Return [X, Y] of the center of cell containing provided text 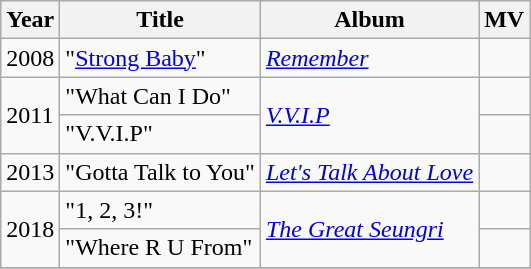
V.V.I.P [369, 115]
"Gotta Talk to You" [160, 172]
2013 [30, 172]
2011 [30, 115]
Title [160, 20]
"1, 2, 3!" [160, 210]
2008 [30, 58]
Let's Talk About Love [369, 172]
"What Can I Do" [160, 96]
MV [504, 20]
"V.V.I.P" [160, 134]
Year [30, 20]
Remember [369, 58]
"Where R U From" [160, 248]
"Strong Baby" [160, 58]
Album [369, 20]
The Great Seungri [369, 229]
2018 [30, 229]
